Locate the cell with the specified text and output its (X, Y) center coordinate. 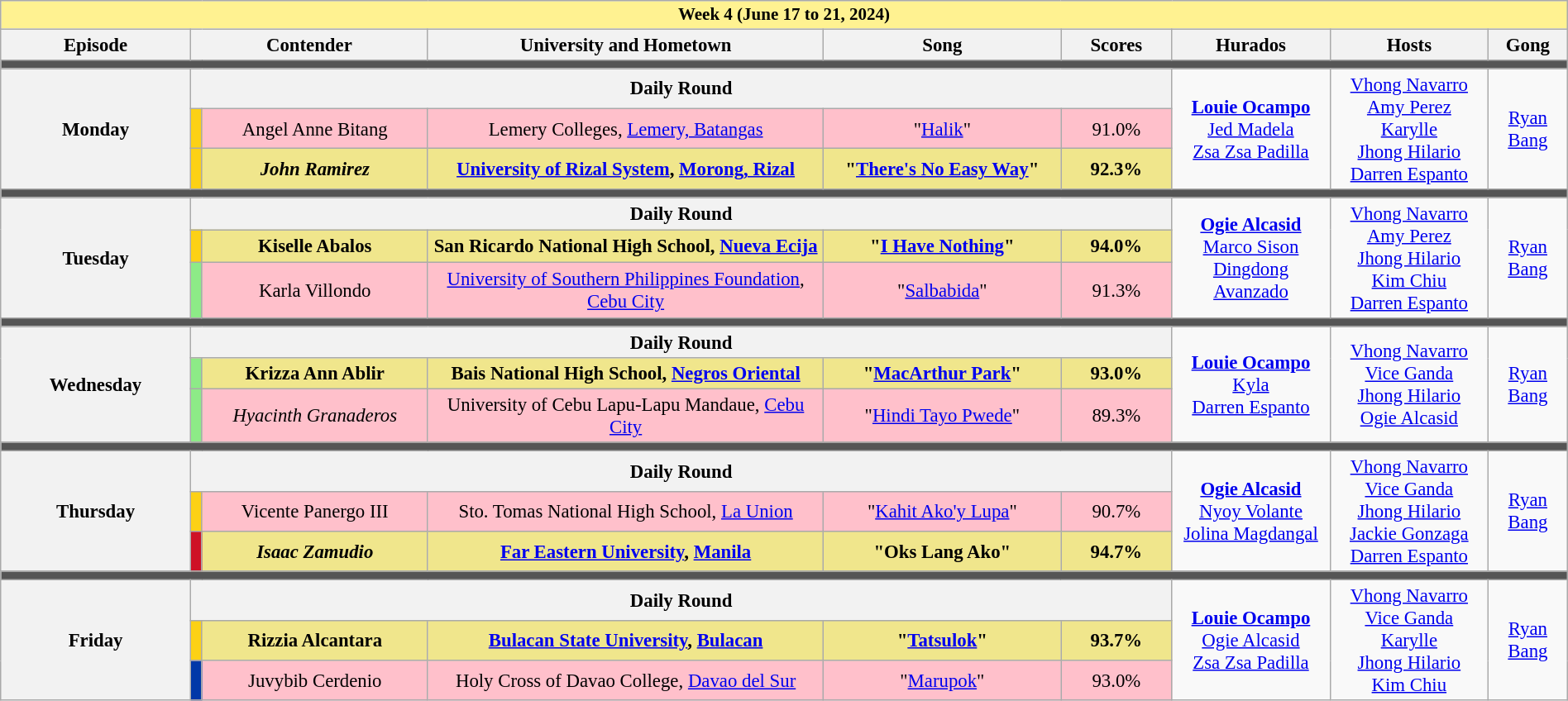
Hosts (1409, 45)
91.3% (1116, 289)
Lemery Colleges, Lemery, Batangas (625, 129)
Karla Villondo (314, 289)
Rizzia Alcantara (314, 640)
"There's No Easy Way" (943, 169)
93.7% (1116, 640)
Monday (96, 129)
"Halik" (943, 129)
Vhong NavarroAmy PerezJhong HilarioKim ChiuDarren Espanto (1409, 258)
Tuesday (96, 258)
"Hindi Tayo Pwede" (943, 417)
Friday (96, 641)
Vhong NavarroAmy PerezKarylleJhong HilarioDarren Espanto (1409, 129)
Louie OcampoOgie AlcasidZsa Zsa Padilla (1250, 641)
Hurados (1250, 45)
"Tatsulok" (943, 640)
Song (943, 45)
San Ricardo National High School, Nueva Ecija (625, 246)
"I Have Nothing" (943, 246)
Ogie AlcasidMarco SisonDingdong Avanzado (1250, 258)
Gong (1528, 45)
Week 4 (June 17 to 21, 2024) (784, 15)
Vhong NavarroVice GandaKarylleJhong HilarioKim Chiu (1409, 641)
Bulacan State University, Bulacan (625, 640)
Ogie AlcasidNyoy VolanteJolina Magdangal (1250, 512)
Thursday (96, 512)
Louie OcampoJed MadelaZsa Zsa Padilla (1250, 129)
94.7% (1116, 552)
Kiselle Abalos (314, 246)
94.0% (1116, 246)
Angel Anne Bitang (314, 129)
Holy Cross of Davao College, Davao del Sur (625, 681)
92.3% (1116, 169)
"MacArthur Park" (943, 374)
Juvybib Cerdenio (314, 681)
Episode (96, 45)
University and Hometown (625, 45)
University of Southern Philippines Foundation, Cebu City (625, 289)
"Salbabida" (943, 289)
University of Rizal System, Morong, Rizal (625, 169)
John Ramirez (314, 169)
Bais National High School, Negros Oriental (625, 374)
89.3% (1116, 417)
Louie OcampoKylaDarren Espanto (1250, 384)
University of Cebu Lapu-Lapu Mandaue, Cebu City (625, 417)
Wednesday (96, 384)
"Oks Lang Ako" (943, 552)
Far Eastern University, Manila (625, 552)
91.0% (1116, 129)
Scores (1116, 45)
Vhong NavarroVice GandaJhong HilarioOgie Alcasid (1409, 384)
Hyacinth Granaderos (314, 417)
Isaac Zamudio (314, 552)
Vhong NavarroVice GandaJhong HilarioJackie GonzagaDarren Espanto (1409, 512)
Sto. Tomas National High School, La Union (625, 511)
Vicente Panergo III (314, 511)
Krizza Ann Ablir (314, 374)
Contender (309, 45)
"Marupok" (943, 681)
"Kahit Ako'y Lupa" (943, 511)
90.7% (1116, 511)
